From the cell containing the given text, extract its center point as (x, y) coordinate. 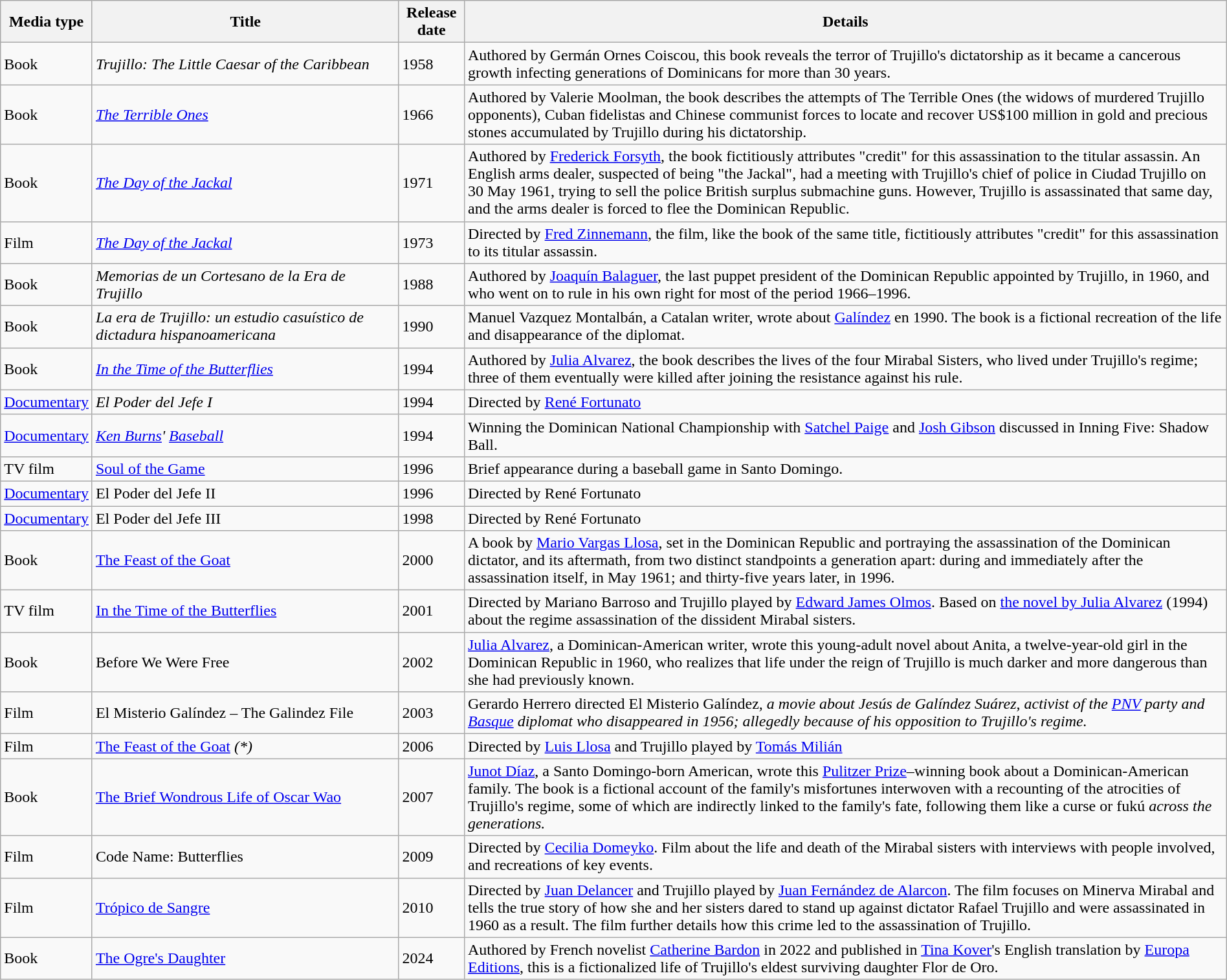
The Terrible Ones (245, 115)
1958 (431, 63)
Release date (431, 22)
Trópico de Sangre (245, 908)
Brief appearance during a baseball game in Santo Domingo. (845, 469)
2003 (431, 713)
1990 (431, 326)
The Feast of the Goat (*) (245, 746)
La era de Trujillo: un estudio casuístico de dictadura hispanoamericana (245, 326)
El Poder del Jefe I (245, 402)
The Brief Wondrous Life of Oscar Wao (245, 797)
Title (245, 22)
Soul of the Game (245, 469)
Winning the Dominican National Championship with Satchel Paige and Josh Gibson discussed in Inning Five: Shadow Ball. (845, 435)
The Feast of the Goat (245, 561)
Trujillo: The Little Caesar of the Caribbean (245, 63)
1971 (431, 183)
2001 (431, 611)
2010 (431, 908)
2000 (431, 561)
2009 (431, 857)
2007 (431, 797)
1998 (431, 518)
El Poder del Jefe III (245, 518)
Directed by Luis Llosa and Trujillo played by Tomás Milián (845, 746)
1966 (431, 115)
2002 (431, 662)
1973 (431, 242)
2024 (431, 958)
Code Name: Butterflies (245, 857)
El Poder del Jefe II (245, 493)
El Misterio Galíndez – The Galindez File (245, 713)
Details (845, 22)
Memorias de un Cortesano de la Era de Trujillo (245, 285)
2006 (431, 746)
1988 (431, 285)
Ken Burns' Baseball (245, 435)
Media type (47, 22)
The Ogre's Daughter (245, 958)
Before We Were Free (245, 662)
